Determine the (X, Y) coordinate at the center of the cell enclosing the given text.  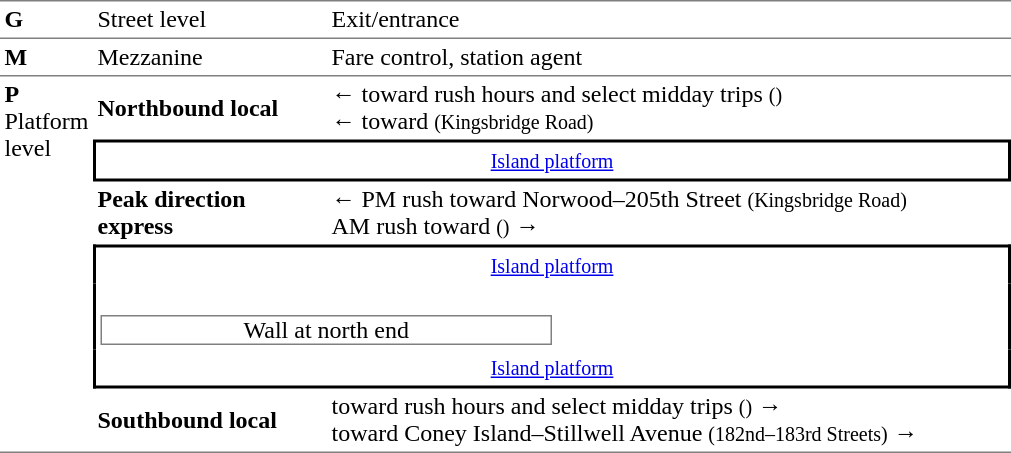
toward rush hours and select midday trips () → toward Coney Island–Stillwell Avenue (182nd–183rd Streets) → (669, 420)
← PM rush toward Norwood–205th Street (Kingsbridge Road) AM rush toward () → (669, 214)
Peak direction express (210, 214)
M (46, 57)
Exit/entrance (669, 19)
PPlatform level (46, 264)
Street level (210, 19)
Northbound local (210, 107)
Mezzanine (210, 57)
← toward rush hours and select midday trips ()← toward (Kingsbridge Road) (669, 107)
Fare control, station agent (669, 57)
G (46, 19)
Southbound local (210, 420)
